Find where the given text appears and provide that cell's center as [X, Y] coordinate. 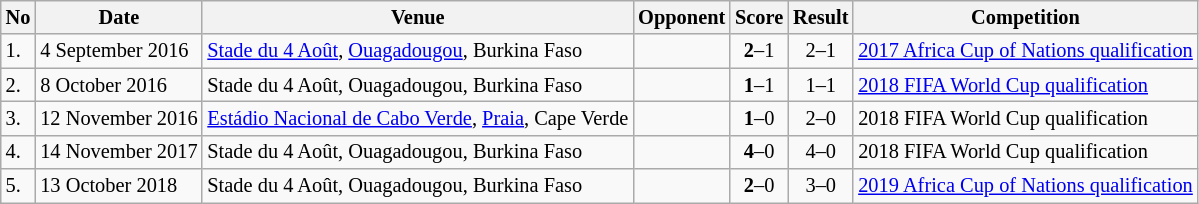
2019 Africa Cup of Nations qualification [1025, 186]
2. [18, 85]
4 September 2016 [118, 51]
Venue [418, 17]
Score [759, 17]
No [18, 17]
5. [18, 186]
3. [18, 118]
1–0 [759, 118]
4. [18, 152]
Opponent [682, 17]
12 November 2016 [118, 118]
Result [820, 17]
2017 Africa Cup of Nations qualification [1025, 51]
Estádio Nacional de Cabo Verde, Praia, Cape Verde [418, 118]
3–0 [820, 186]
Competition [1025, 17]
13 October 2018 [118, 186]
Date [118, 17]
8 October 2016 [118, 85]
1. [18, 51]
14 November 2017 [118, 152]
